Extract the [X, Y] coordinate from the center of the cell holding the provided text.  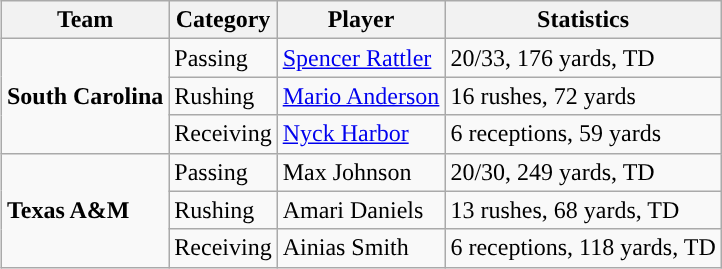
Nyck Harbor [361, 134]
Spencer Rattler [361, 58]
Team [84, 20]
Category [223, 20]
6 receptions, 59 yards [583, 134]
Texas A&M [84, 210]
16 rushes, 72 yards [583, 96]
6 receptions, 118 yards, TD [583, 248]
Mario Anderson [361, 96]
13 rushes, 68 yards, TD [583, 210]
Player [361, 20]
Ainias Smith [361, 248]
Max Johnson [361, 172]
20/30, 249 yards, TD [583, 172]
Amari Daniels [361, 210]
20/33, 176 yards, TD [583, 58]
Statistics [583, 20]
South Carolina [84, 96]
